Output the (x, y) coordinate of the center of the cell containing the given text.  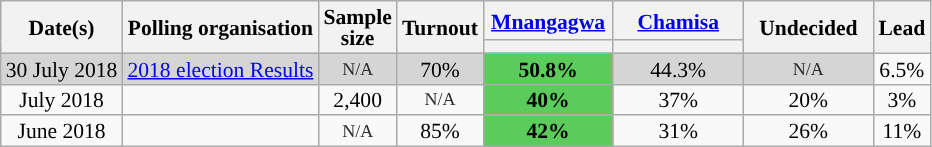
44.3% (678, 68)
2018 election Results (220, 68)
3% (902, 100)
50.8% (548, 68)
40% (548, 100)
85% (440, 132)
Lead (902, 27)
Chamisa (678, 20)
Undecided (808, 27)
June 2018 (62, 132)
31% (678, 132)
Samplesize (357, 27)
26% (808, 132)
July 2018 (62, 100)
Turnout (440, 27)
42% (548, 132)
70% (440, 68)
30 July 2018 (62, 68)
6.5% (902, 68)
2,400 (357, 100)
Polling organisation (220, 27)
11% (902, 132)
37% (678, 100)
20% (808, 100)
Mnangagwa (548, 20)
Date(s) (62, 27)
